For the text-containing cell, return its midpoint in (x, y) coordinate format. 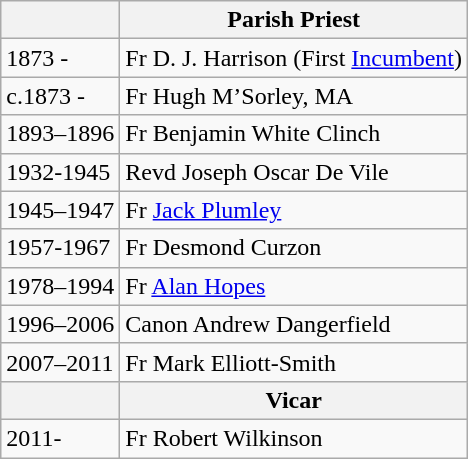
Fr Alan Hopes (294, 286)
1978–1994 (60, 286)
Fr Hugh M’Sorley, MA (294, 96)
1945–1947 (60, 210)
2007–2011 (60, 362)
Fr Desmond Curzon (294, 248)
Vicar (294, 400)
1957-1967 (60, 248)
2011- (60, 438)
Fr Benjamin White Clinch (294, 134)
Canon Andrew Dangerfield (294, 324)
Fr D. J. Harrison (First Incumbent) (294, 58)
1893–1896 (60, 134)
1996–2006 (60, 324)
Parish Priest (294, 20)
1932-1945 (60, 172)
c.1873 - (60, 96)
Revd Joseph Oscar De Vile (294, 172)
Fr Robert Wilkinson (294, 438)
1873 - (60, 58)
Fr Jack Plumley (294, 210)
Fr Mark Elliott-Smith (294, 362)
